Find where the given text appears and provide that cell's center as [X, Y] coordinate. 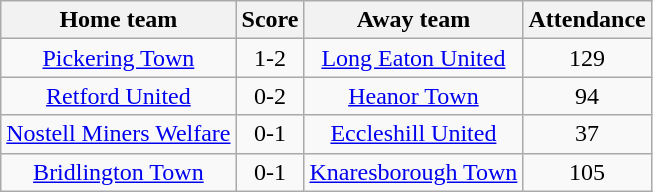
Home team [118, 20]
Nostell Miners Welfare [118, 134]
Pickering Town [118, 58]
1-2 [270, 58]
Knaresborough Town [414, 172]
94 [587, 96]
Long Eaton United [414, 58]
37 [587, 134]
Score [270, 20]
105 [587, 172]
0-2 [270, 96]
Away team [414, 20]
Retford United [118, 96]
Heanor Town [414, 96]
Bridlington Town [118, 172]
129 [587, 58]
Eccleshill United [414, 134]
Attendance [587, 20]
